Find where the given text appears and provide that cell's center as [x, y] coordinate. 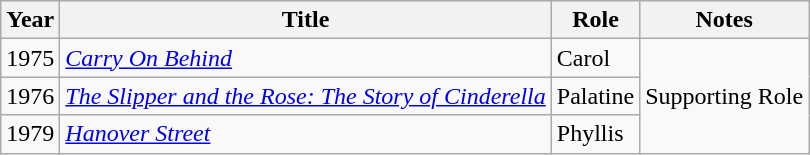
Carol [595, 58]
Carry On Behind [306, 58]
The Slipper and the Rose: The Story of Cinderella [306, 96]
Palatine [595, 96]
Hanover Street [306, 134]
Title [306, 20]
Year [30, 20]
Role [595, 20]
1975 [30, 58]
1976 [30, 96]
1979 [30, 134]
Supporting Role [724, 96]
Phyllis [595, 134]
Notes [724, 20]
